Provide the (X, Y) coordinate of the cell's center where the given text is located.  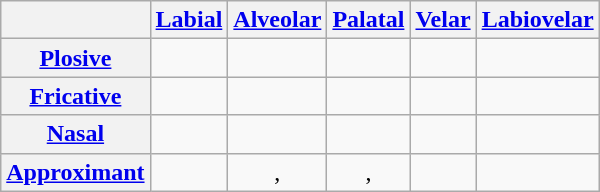
Velar (443, 20)
Nasal (76, 134)
Plosive (76, 58)
Labiovelar (538, 20)
Labial (189, 20)
Palatal (368, 20)
Fricative (76, 96)
Approximant (76, 172)
Alveolar (278, 20)
